Return the (x, y) coordinate for the center point of the cell that contains the specified text.  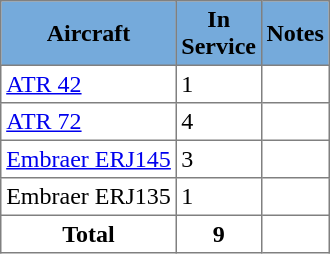
InService (218, 33)
Total (88, 234)
Aircraft (88, 33)
9 (218, 234)
ATR 72 (88, 122)
ATR 42 (88, 84)
Embraer ERJ145 (88, 159)
Notes (295, 33)
Embraer ERJ135 (88, 197)
3 (218, 159)
4 (218, 122)
